Determine the [x, y] coordinate at the center of the cell enclosing the given text.  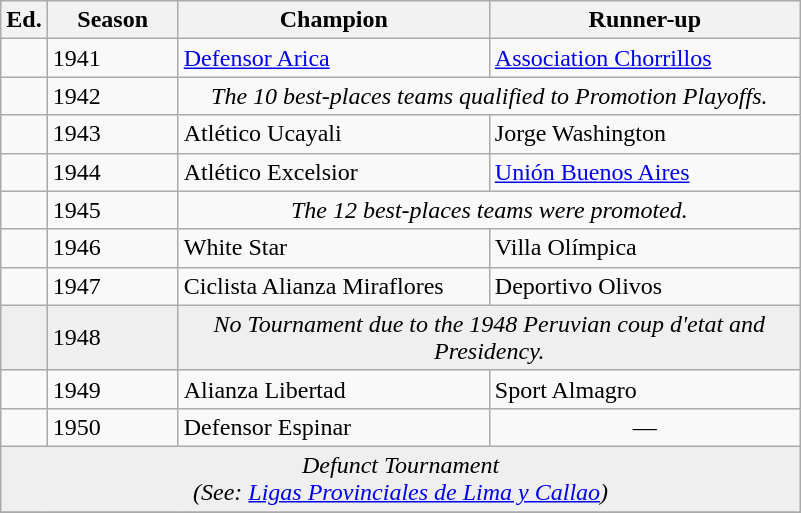
Association Chorrillos [644, 58]
1946 [112, 248]
Defensor Arica [334, 58]
1941 [112, 58]
1945 [112, 210]
Atlético Excelsior [334, 172]
The 12 best-places teams were promoted. [489, 210]
Deportivo Olivos [644, 286]
Ed. [24, 20]
1942 [112, 96]
No Tournament due to the 1948 Peruvian coup d'etat and Presidency. [489, 338]
Atlético Ucayali [334, 134]
Villa Olímpica [644, 248]
Champion [334, 20]
1948 [112, 338]
Defensor Espinar [334, 427]
Runner-up [644, 20]
— [644, 427]
1949 [112, 389]
Season [112, 20]
Ciclista Alianza Miraflores [334, 286]
Alianza Libertad [334, 389]
1943 [112, 134]
1950 [112, 427]
1944 [112, 172]
Defunct Tournament(See: Ligas Provinciales de Lima y Callao) [401, 478]
Unión Buenos Aires [644, 172]
White Star [334, 248]
Sport Almagro [644, 389]
Jorge Washington [644, 134]
The 10 best-places teams qualified to Promotion Playoffs. [489, 96]
1947 [112, 286]
